Pinpoint the cell where the given text exists, returning its [x, y] midpoint coordinate. 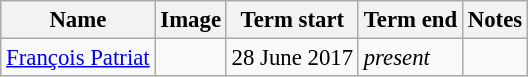
François Patriat [78, 58]
Notes [494, 20]
Name [78, 20]
Image [190, 20]
present [410, 58]
Term start [292, 20]
28 June 2017 [292, 58]
Term end [410, 20]
